Output the [X, Y] coordinate of the center of the cell containing the given text.  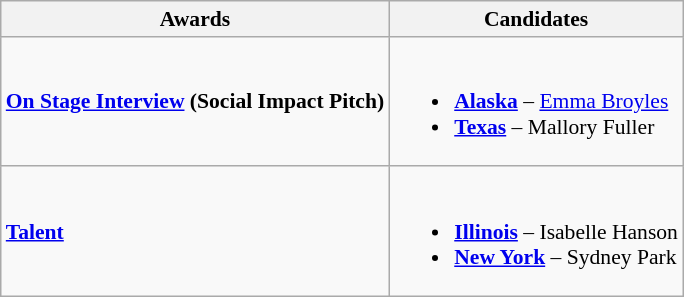
Alaska – Emma Broyles Texas – Mallory Fuller [536, 102]
On Stage Interview (Social Impact Pitch) [195, 102]
Illinois – Isabelle Hanson New York – Sydney Park [536, 232]
Candidates [536, 19]
Talent [195, 232]
Awards [195, 19]
